Return [X, Y] of the center of cell containing provided text 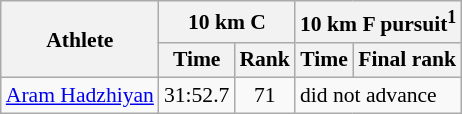
10 km F pursuit1 [378, 22]
Aram Hadzhiyan [80, 96]
Final rank [407, 60]
10 km C [227, 22]
71 [264, 96]
Rank [264, 60]
did not advance [378, 96]
Athlete [80, 40]
31:52.7 [196, 96]
